Pinpoint the cell where the given text exists, returning its (x, y) midpoint coordinate. 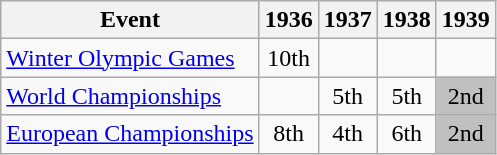
1939 (466, 20)
World Championships (130, 96)
10th (288, 58)
1936 (288, 20)
1937 (348, 20)
6th (406, 134)
Winter Olympic Games (130, 58)
European Championships (130, 134)
Event (130, 20)
1938 (406, 20)
4th (348, 134)
8th (288, 134)
